Provide the (X, Y) coordinate of the cell's center where the given text is located.  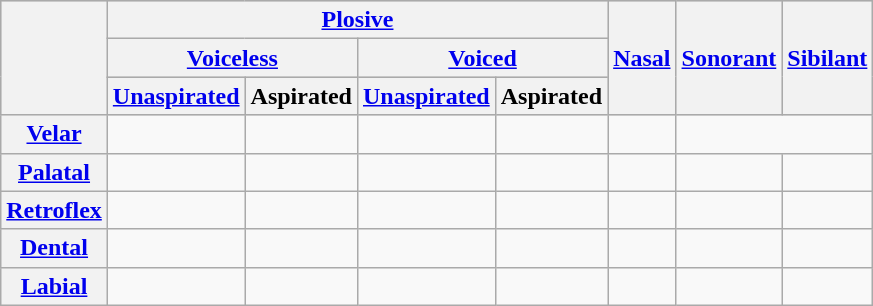
Retroflex (54, 210)
Voiceless (232, 58)
Velar (54, 134)
Dental (54, 248)
Palatal (54, 172)
Labial (54, 286)
Plosive (357, 20)
Sibilant (828, 58)
Voiced (482, 58)
Sonorant (729, 58)
Nasal (642, 58)
